Capture the cell that displays the provided text and extract its (x, y) central coordinate. 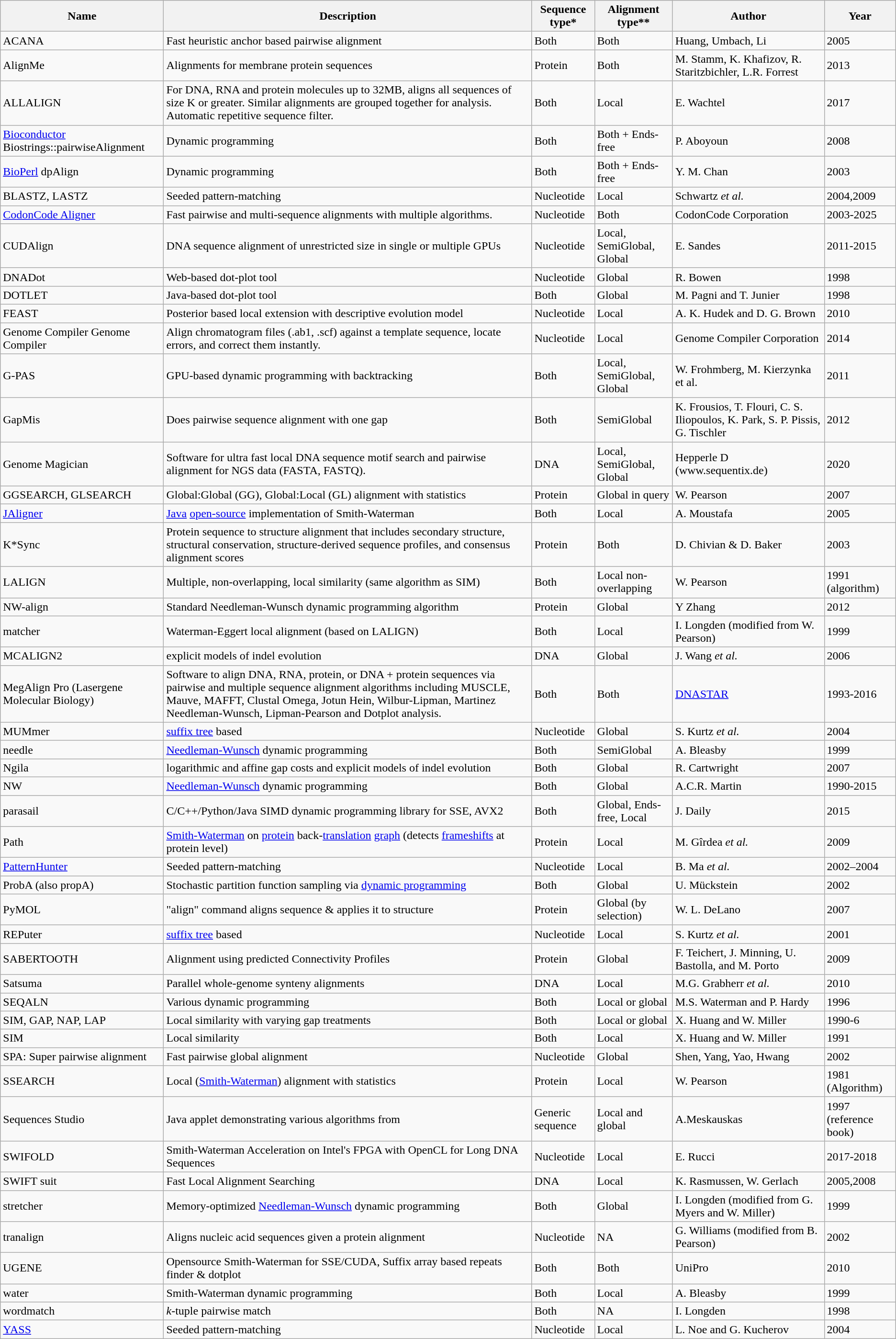
Does pairwise sequence alignment with one gap (347, 420)
K*Sync (82, 545)
needle (82, 749)
Alignment using predicted Connectivity Profiles (347, 959)
2013 (860, 65)
1991 (algorithm) (860, 582)
AlignMe (82, 65)
Posterior based local extension with descriptive evolution model (347, 313)
Schwartz et al. (749, 196)
k-tuple pairwise match (347, 1311)
SIM (82, 1038)
Global:Global (GG), Global:Local (GL) alignment with statistics (347, 495)
J. Daily (749, 810)
Fast pairwise global alignment (347, 1056)
PyMOL (82, 910)
Hepperle D (www.sequentix.de) (749, 464)
UGENE (82, 1268)
K. Rasmussen, W. Gerlach (749, 1181)
DNA sequence alignment of unrestricted size in single or multiple GPUs (347, 246)
GGSEARCH, GLSEARCH (82, 495)
A. K. Hudek and D. G. Brown (749, 313)
NW-align (82, 607)
K. Frousios, T. Flouri, C. S. Iliopoulos, K. Park, S. P. Pissis, G. Tischler (749, 420)
SEQALN (82, 1002)
1981 (Algorithm) (860, 1081)
2011 (860, 376)
DOTLET (82, 295)
LALIGN (82, 582)
Global in query (634, 495)
U. Mückstein (749, 885)
Stochastic partition function sampling via dynamic programming (347, 885)
BLASTZ, LASTZ (82, 196)
Smith-Waterman dynamic programming (347, 1293)
Web-based dot-plot tool (347, 277)
DNADot (82, 277)
Genome Compiler Genome Compiler (82, 338)
GPU-based dynamic programming with backtracking (347, 376)
1990-2015 (860, 786)
Align chromatogram files (.ab1, .scf) against a template sequence, locate errors, and correct them instantly. (347, 338)
Multiple, non-overlapping, local similarity (same algorithm as SIM) (347, 582)
G-PAS (82, 376)
MUMmer (82, 731)
I. Longden (modified from W. Pearson) (749, 631)
Standard Needleman-Wunsch dynamic programming algorithm (347, 607)
CodonCode Corporation (749, 215)
Local similarity with varying gap treatments (347, 1020)
1990-6 (860, 1020)
MCALIGN2 (82, 656)
tranalign (82, 1237)
Local (Smith-Waterman) alignment with statistics (347, 1081)
Alignment type** (634, 16)
P. Aboyoun (749, 141)
E. Sandes (749, 246)
D. Chivian & D. Baker (749, 545)
Global, Ends-free, Local (634, 810)
Fast Local Alignment Searching (347, 1181)
Software for ultra fast local DNA sequence motif search and pairwise alignment for NGS data (FASTA, FASTQ). (347, 464)
2008 (860, 141)
Sequences Studio (82, 1119)
Java-based dot-plot tool (347, 295)
Global (by selection) (634, 910)
Fast pairwise and multi-sequence alignments with multiple algorithms. (347, 215)
M.S. Waterman and P. Hardy (749, 1002)
W. Frohmberg, M. Kierzynka et al. (749, 376)
Author (749, 16)
2005,2008 (860, 1181)
ACANA (82, 41)
BioPerl dpAlign (82, 171)
Shen, Yang, Yao, Hwang (749, 1056)
"align" command aligns sequence & applies it to structure (347, 910)
Name (82, 16)
Year (860, 16)
Various dynamic programming (347, 1002)
Y Zhang (749, 607)
2002–2004 (860, 867)
SWIFT suit (82, 1181)
ProbA (also propA) (82, 885)
R. Cartwright (749, 768)
JAligner (82, 513)
Y. M. Chan (749, 171)
M. Gîrdea et al. (749, 842)
L. Noe and G. Kucherov (749, 1329)
water (82, 1293)
I. Longden (modified from G. Myers and W. Miller) (749, 1206)
Java open-source implementation of Smith-Waterman (347, 513)
CodonCode Aligner (82, 215)
A.C.R. Martin (749, 786)
2001 (860, 934)
Genome Magician (82, 464)
Description (347, 16)
SIM, GAP, NAP, LAP (82, 1020)
matcher (82, 631)
Waterman-Eggert local alignment (based on LALIGN) (347, 631)
M. Stamm, K. Khafizov, R. Staritzbichler, L.R. Forrest (749, 65)
Alignments for membrane protein sequences (347, 65)
REPuter (82, 934)
A. Moustafa (749, 513)
SPA: Super pairwise alignment (82, 1056)
stretcher (82, 1206)
E. Rucci (749, 1156)
Java applet demonstrating various algorithms from (347, 1119)
SABERTOOTH (82, 959)
M. Pagni and T. Junier (749, 295)
Satsuma (82, 984)
Local and global (634, 1119)
A.Meskauskas (749, 1119)
M.G. Grabherr et al. (749, 984)
ALLALIGN (82, 103)
DNASTAR (749, 693)
UniPro (749, 1268)
1991 (860, 1038)
Smith-Waterman Acceleration on Intel's FPGA with OpenCL for Long DNA Sequences (347, 1156)
logarithmic and affine gap costs and explicit models of indel evolution (347, 768)
I. Longden (749, 1311)
2011-2015 (860, 246)
NW (82, 786)
Memory-optimized Needleman-Wunsch dynamic programming (347, 1206)
parasail (82, 810)
Opensource Smith-Waterman for SSE/CUDA, Suffix array based repeats finder & dotplot (347, 1268)
Bioconductor Biostrings::pairwiseAlignment (82, 141)
SSEARCH (82, 1081)
W. L. DeLano (749, 910)
FEAST (82, 313)
wordmatch (82, 1311)
2004,2009 (860, 196)
C/C++/Python/Java SIMD dynamic programming library for SSE, AVX2 (347, 810)
2015 (860, 810)
Generic sequence (563, 1119)
1997 (reference book) (860, 1119)
1993-2016 (860, 693)
Local non-overlapping (634, 582)
R. Bowen (749, 277)
2020 (860, 464)
2006 (860, 656)
Smith-Waterman on protein back-translation graph (detects frameshifts at protein level) (347, 842)
GapMis (82, 420)
B. Ma et al. (749, 867)
Path (82, 842)
Ngila (82, 768)
E. Wachtel (749, 103)
F. Teichert, J. Minning, U. Bastolla, and M. Porto (749, 959)
2017-2018 (860, 1156)
YASS (82, 1329)
2003-2025 (860, 215)
G. Williams (modified from B. Pearson) (749, 1237)
explicit models of indel evolution (347, 656)
PatternHunter (82, 867)
Huang, Umbach, Li (749, 41)
Sequence type* (563, 16)
J. Wang et al. (749, 656)
CUDAlign (82, 246)
2014 (860, 338)
Parallel whole-genome synteny alignments (347, 984)
2017 (860, 103)
Aligns nucleic acid sequences given a protein alignment (347, 1237)
Local similarity (347, 1038)
1996 (860, 1002)
Fast heuristic anchor based pairwise alignment (347, 41)
SWIFOLD (82, 1156)
MegAlign Pro (Lasergene Molecular Biology) (82, 693)
Genome Compiler Corporation (749, 338)
